Locate the cell with the specified text and output its [x, y] center coordinate. 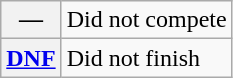
Did not finish [146, 58]
Did not compete [146, 20]
DNF [31, 58]
— [31, 20]
